Capture the cell that displays the provided text and extract its [X, Y] central coordinate. 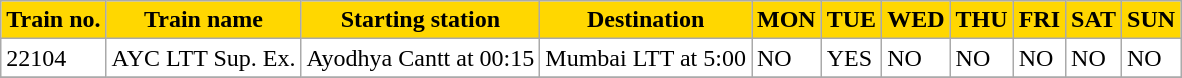
Train name [204, 20]
TUE [851, 20]
Destination [646, 20]
YES [851, 58]
WED [916, 20]
MON [787, 20]
SUN [1152, 20]
22104 [54, 58]
FRI [1039, 20]
AYC LTT Sup. Ex. [204, 58]
THU [982, 20]
Train no. [54, 20]
Mumbai LTT at 5:00 [646, 58]
SAT [1094, 20]
Ayodhya Cantt at 00:15 [420, 58]
Starting station [420, 20]
